Return [X, Y] of the center of cell containing provided text 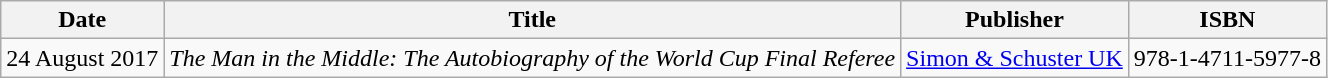
978-1-4711-5977-8 [1227, 58]
The Man in the Middle: The Autobiography of the World Cup Final Referee [532, 58]
Title [532, 20]
24 August 2017 [82, 58]
Publisher [1015, 20]
ISBN [1227, 20]
Date [82, 20]
Simon & Schuster UK [1015, 58]
